Capture the cell that displays the provided text and extract its (X, Y) central coordinate. 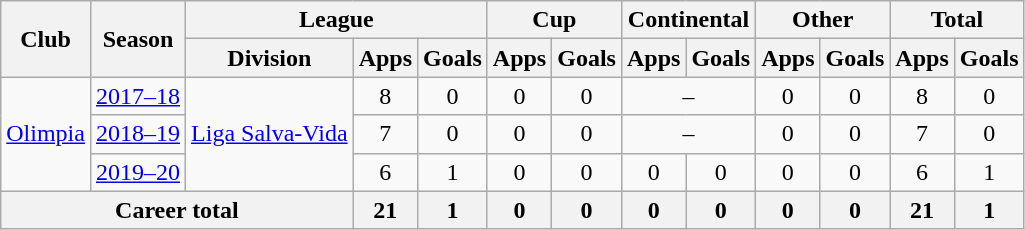
Career total (177, 210)
Division (270, 58)
2017–18 (138, 96)
Other (823, 20)
Total (957, 20)
Continental (688, 20)
Liga Salva-Vida (270, 134)
League (337, 20)
2018–19 (138, 134)
Club (46, 39)
Olimpia (46, 134)
Season (138, 39)
2019–20 (138, 172)
Cup (554, 20)
